From the cell containing the given text, extract its center point as (x, y) coordinate. 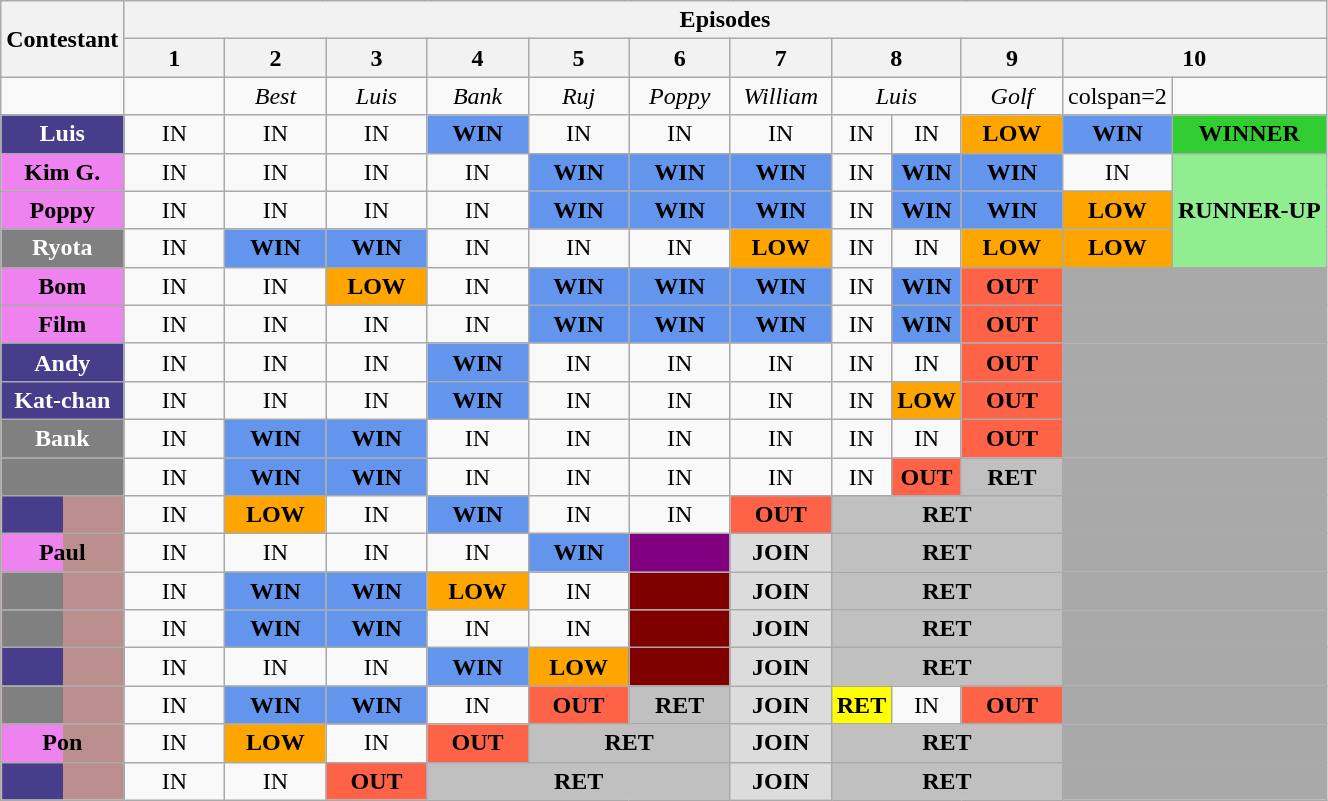
6 (680, 58)
Pon (62, 743)
Kim G. (62, 172)
10 (1194, 58)
RUNNER-UP (1249, 210)
4 (478, 58)
Bom (62, 286)
1 (174, 58)
Ryota (62, 248)
3 (376, 58)
Film (62, 324)
Kat-chan (62, 400)
Contestant (62, 39)
9 (1012, 58)
Golf (1012, 96)
colspan=2 (1117, 96)
WINNER (1249, 134)
Andy (62, 362)
2 (276, 58)
Paul (62, 553)
5 (578, 58)
8 (896, 58)
Best (276, 96)
Ruj (578, 96)
William (780, 96)
Episodes (725, 20)
7 (780, 58)
